Output the [x, y] coordinate of the center of the cell containing the given text.  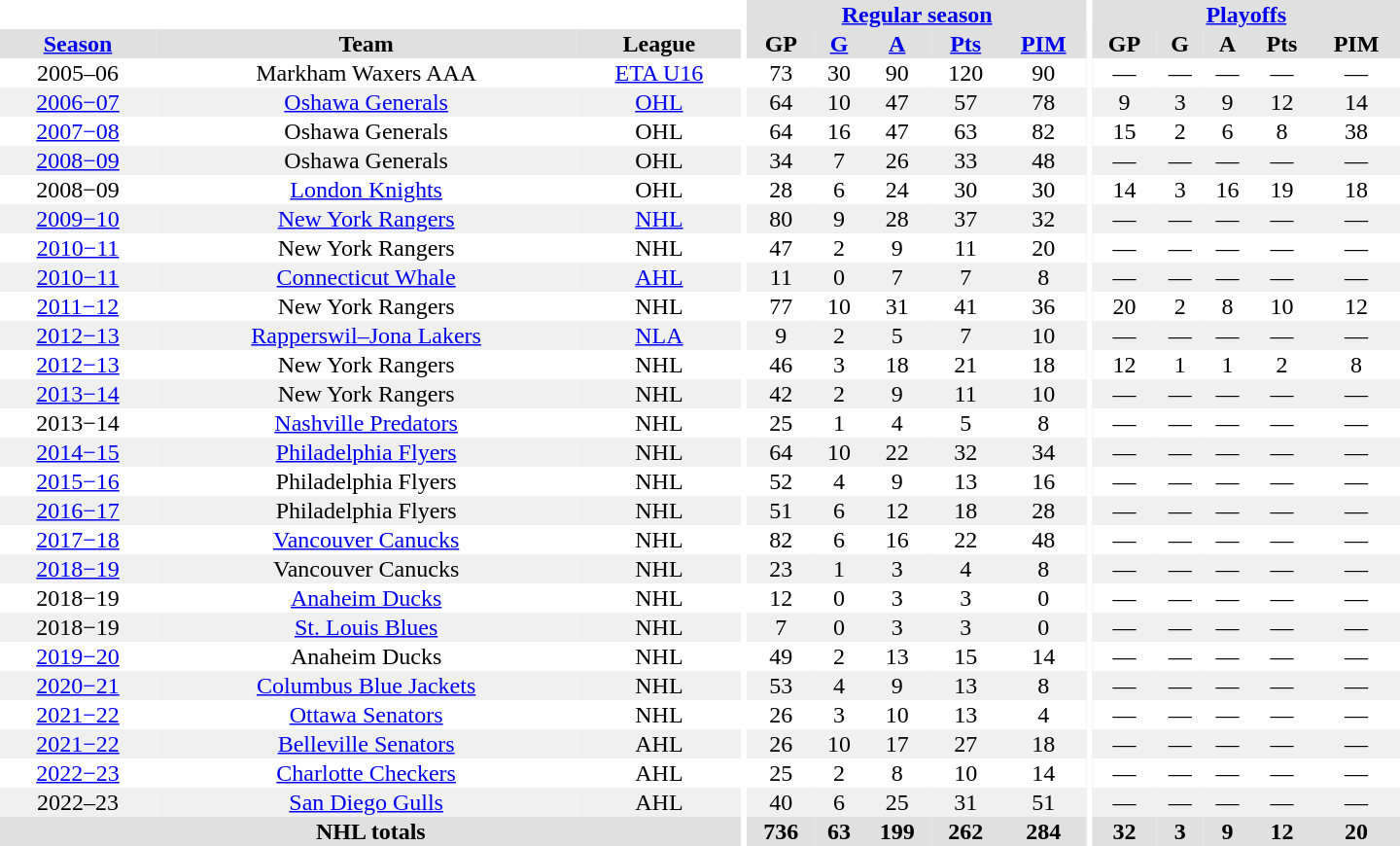
77 [781, 306]
49 [781, 656]
London Knights [366, 190]
73 [781, 73]
Playoffs [1246, 15]
37 [965, 219]
NLA [659, 335]
199 [896, 831]
27 [965, 744]
2016−17 [78, 511]
2017−18 [78, 540]
Charlotte Checkers [366, 773]
120 [965, 73]
80 [781, 219]
Rapperswil–Jona Lakers [366, 335]
Belleville Senators [366, 744]
San Diego Gulls [366, 802]
57 [965, 102]
23 [781, 569]
Team [366, 44]
38 [1356, 131]
2022–23 [78, 802]
2020−21 [78, 686]
2005–06 [78, 73]
33 [965, 160]
Connecticut Whale [366, 277]
284 [1043, 831]
Regular season [917, 15]
262 [965, 831]
78 [1043, 102]
2009−10 [78, 219]
St. Louis Blues [366, 627]
52 [781, 481]
Ottawa Senators [366, 715]
2006−07 [78, 102]
NHL totals [371, 831]
21 [965, 365]
42 [781, 394]
2014−15 [78, 452]
2007−08 [78, 131]
736 [781, 831]
2015−16 [78, 481]
24 [896, 190]
41 [965, 306]
53 [781, 686]
Columbus Blue Jackets [366, 686]
League [659, 44]
17 [896, 744]
2022−23 [78, 773]
Nashville Predators [366, 423]
40 [781, 802]
Markham Waxers AAA [366, 73]
46 [781, 365]
2019−20 [78, 656]
Season [78, 44]
ETA U16 [659, 73]
36 [1043, 306]
19 [1281, 190]
2011−12 [78, 306]
